Identify which cell holds the provided text, then report its [X, Y] central coordinate. 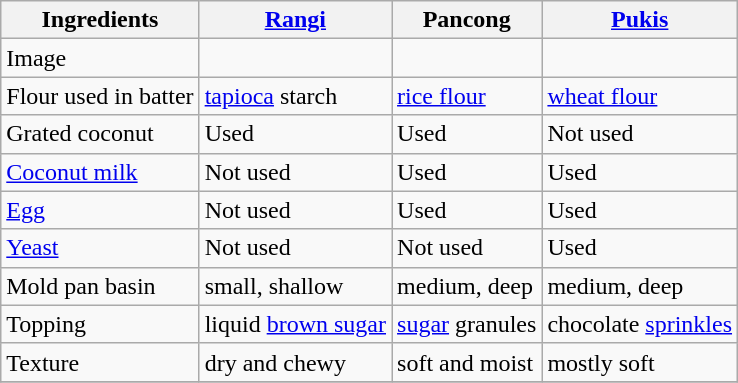
Ingredients [100, 20]
Pukis [640, 20]
Image [100, 58]
sugar granules [467, 324]
rice flour [467, 96]
Egg [100, 210]
Flour used in batter [100, 96]
Topping [100, 324]
mostly soft [640, 362]
Texture [100, 362]
dry and chewy [295, 362]
Coconut milk [100, 172]
Rangi [295, 20]
Yeast [100, 248]
small, shallow [295, 286]
chocolate sprinkles [640, 324]
tapioca starch [295, 96]
wheat flour [640, 96]
soft and moist [467, 362]
Grated coconut [100, 134]
Mold pan basin [100, 286]
Pancong [467, 20]
liquid brown sugar [295, 324]
